Output the (x, y) coordinate of the center of the cell containing the given text.  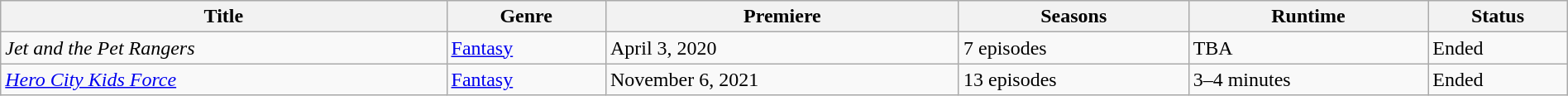
Status (1499, 17)
Hero City Kids Force (223, 79)
Runtime (1308, 17)
Genre (526, 17)
Premiere (782, 17)
7 episodes (1073, 48)
13 episodes (1073, 79)
Seasons (1073, 17)
3–4 minutes (1308, 79)
April 3, 2020 (782, 48)
November 6, 2021 (782, 79)
Jet and the Pet Rangers (223, 48)
Title (223, 17)
TBA (1308, 48)
